Output the [x, y] coordinate of the center of the cell containing the given text.  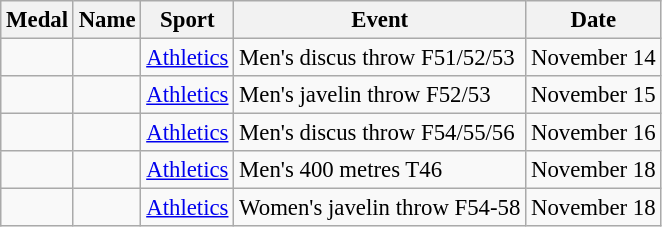
Date [594, 20]
November 16 [594, 133]
Sport [188, 20]
Event [380, 20]
Men's discus throw F51/52/53 [380, 58]
November 14 [594, 58]
Men's javelin throw F52/53 [380, 95]
Medal [38, 20]
Men's 400 metres T46 [380, 170]
November 15 [594, 95]
Women's javelin throw F54-58 [380, 208]
Name [107, 20]
Men's discus throw F54/55/56 [380, 133]
